Return (x, y) of the center of cell containing provided text 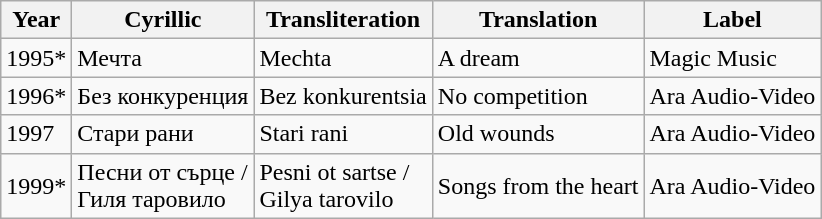
Песни от сърце /Гиля таровило (163, 186)
Stari rani (343, 134)
Year (36, 20)
Translation (538, 20)
1999* (36, 186)
Mechta (343, 58)
Bez konkurentsia (343, 96)
1995* (36, 58)
A dream (538, 58)
1996* (36, 96)
No competition (538, 96)
Без конкуренция (163, 96)
Pesni ot sartse /Gilya tarovilo (343, 186)
Songs from the heart (538, 186)
Мечта (163, 58)
Magic Music (732, 58)
Old wounds (538, 134)
Label (732, 20)
Cyrillic (163, 20)
1997 (36, 134)
Стари рани (163, 134)
Transliteration (343, 20)
